Return the [X, Y] coordinate for the center point of the cell that contains the specified text.  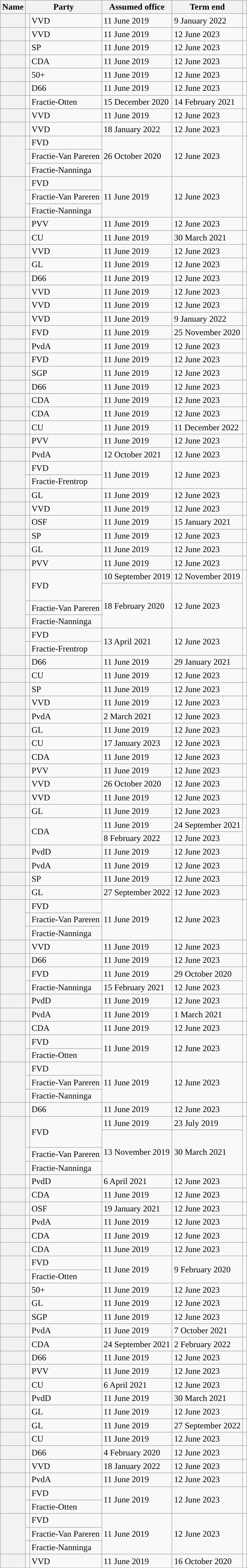
18 February 2020 [137, 606]
17 January 2023 [137, 743]
Term end [207, 7]
10 September 2019 [137, 576]
Name [13, 7]
4 February 2020 [137, 1453]
29 January 2021 [207, 662]
16 October 2020 [207, 1561]
13 April 2021 [137, 642]
23 July 2019 [207, 1123]
2 March 2021 [137, 716]
Party [63, 7]
25 November 2020 [207, 332]
7 October 2021 [207, 1330]
1 March 2021 [207, 1014]
14 February 2021 [207, 102]
19 January 2021 [137, 1209]
12 October 2021 [137, 455]
15 January 2021 [207, 522]
11 December 2022 [207, 427]
15 December 2020 [137, 102]
9 February 2020 [207, 1270]
12 November 2019 [207, 576]
15 February 2021 [137, 987]
29 October 2020 [207, 974]
8 February 2022 [137, 838]
2 February 2022 [207, 1344]
Assumed office [137, 7]
13 November 2019 [137, 1152]
